From the cell containing the given text, extract its center point as [X, Y] coordinate. 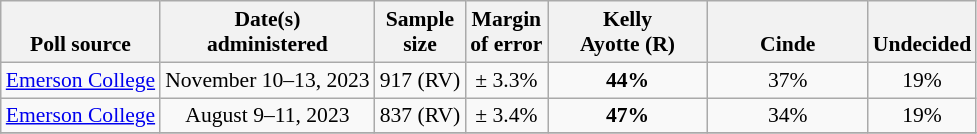
917 (RV) [420, 80]
± 3.4% [506, 116]
47% [628, 116]
Marginof error [506, 32]
Date(s)administered [268, 32]
Poll source [80, 32]
Undecided [922, 32]
34% [788, 116]
± 3.3% [506, 80]
Cinde [788, 32]
KellyAyotte (R) [628, 32]
837 (RV) [420, 116]
November 10–13, 2023 [268, 80]
August 9–11, 2023 [268, 116]
Samplesize [420, 32]
37% [788, 80]
44% [628, 80]
